Determine the (X, Y) coordinate at the center of the cell enclosing the given text.  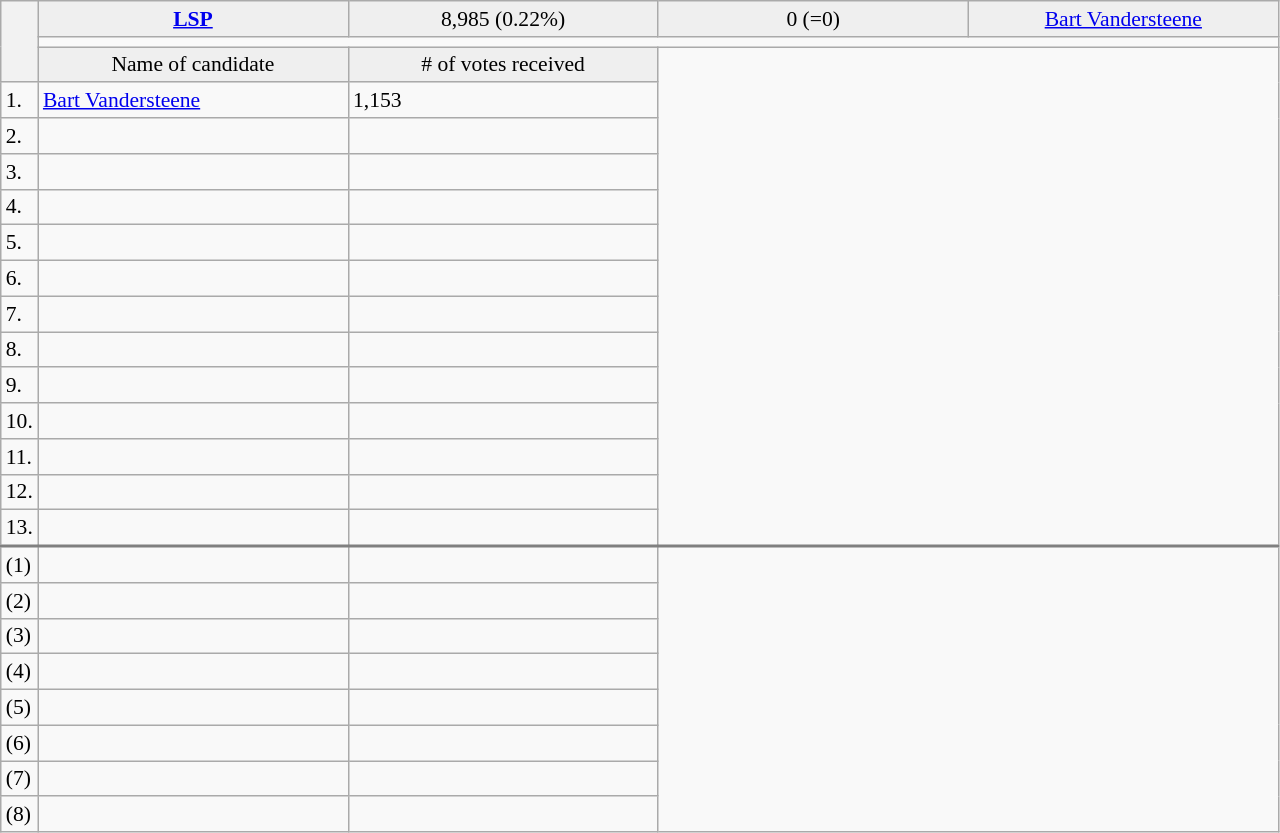
1. (20, 101)
13. (20, 528)
5. (20, 243)
(7) (20, 779)
6. (20, 279)
(6) (20, 743)
(1) (20, 564)
(4) (20, 672)
(3) (20, 636)
10. (20, 421)
8,985 (0.22%) (503, 19)
4. (20, 207)
9. (20, 386)
# of votes received (503, 65)
11. (20, 457)
LSP (193, 19)
12. (20, 492)
(5) (20, 708)
7. (20, 314)
1,153 (503, 101)
(2) (20, 601)
3. (20, 172)
Name of candidate (193, 65)
(8) (20, 815)
2. (20, 136)
8. (20, 350)
0 (=0) (813, 19)
